Scan for the cell matching the given text and deliver its [x, y] coordinate at center. 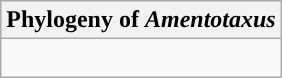
Phylogeny of Amentotaxus [141, 20]
